Detect which cell encompasses the target text, then output its (x, y) center coordinate. 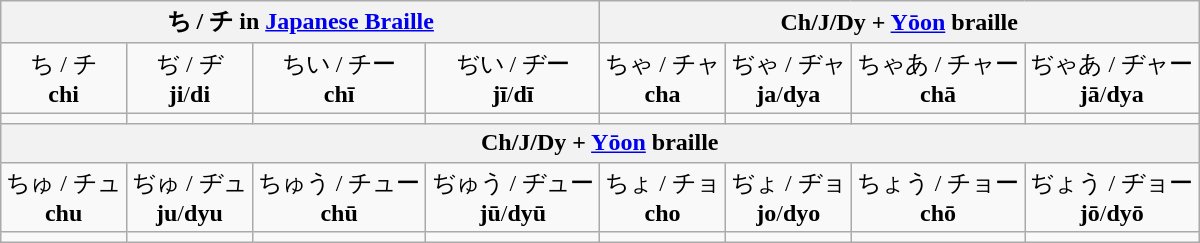
ちゃ / チャ cha (663, 78)
ぢゃあ / ヂャー jā/dya (1112, 78)
ぢゅ / ヂュ ju/dyu (189, 197)
ちゅう / チュー chū (339, 197)
ぢゃ / ヂャ ja/dya (788, 78)
ぢい / ヂー jī/dī (513, 78)
ち / チ in Japanese Braille (300, 22)
ちょう / チョー chō (938, 197)
ぢ / ヂ ji/di (189, 78)
ち / チ chi (64, 78)
ちゃあ / チャー chā (938, 78)
ぢょ / ヂョ jo/dyo (788, 197)
ちい / チー chī (339, 78)
ぢょう / ヂョー jō/dyō (1112, 197)
ちゅ / チュ chu (64, 197)
ぢゅう / ヂュー jū/dyū (513, 197)
ちょ / チョ cho (663, 197)
